Output the (X, Y) coordinate of the center of the cell containing the given text.  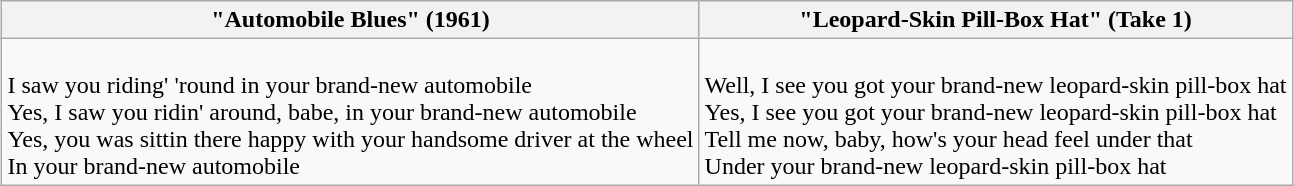
"Leopard-Skin Pill-Box Hat" (Take 1) (996, 20)
"Automobile Blues" (1961) (350, 20)
